For the text-containing cell, return its midpoint in (X, Y) coordinate format. 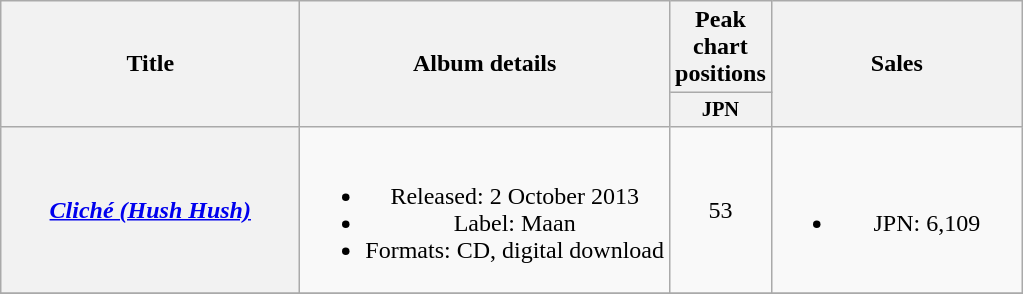
53 (721, 210)
Cliché (Hush Hush) (150, 210)
Title (150, 64)
JPN: 6,109 (896, 210)
JPN (721, 110)
Released: 2 October 2013Label: MaanFormats: CD, digital download (485, 210)
Album details (485, 64)
Peak chart positions (721, 47)
Sales (896, 64)
